Search for the cell housing the specified text and yield its (X, Y) center coordinate. 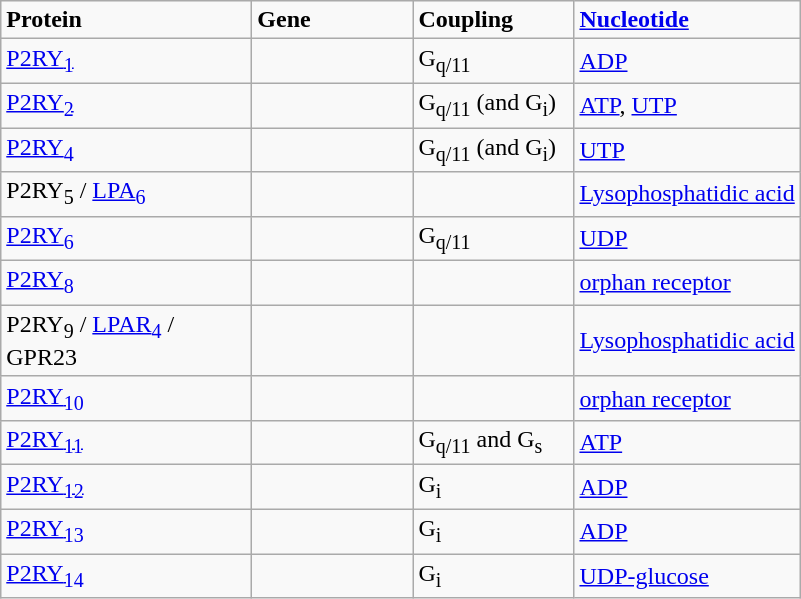
P2RY4 (126, 150)
Protein (126, 20)
ATP, UTP (687, 105)
P2RY13 (126, 531)
P2RY2 (126, 105)
P2RY11 (126, 443)
Coupling (494, 20)
UDP (687, 238)
P2RY6 (126, 238)
Nucleotide (687, 20)
P2RY12 (126, 487)
P2RY10 (126, 398)
P2RY9 / LPAR4 / GPR23 (126, 340)
Gene (332, 20)
UDP-glucose (687, 576)
P2RY5 / LPA6 (126, 194)
P2RY1 (126, 61)
ATP (687, 443)
UTP (687, 150)
Gq/11 and Gs (494, 443)
P2RY14 (126, 576)
P2RY8 (126, 283)
